From the cell containing the given text, extract its center point as [X, Y] coordinate. 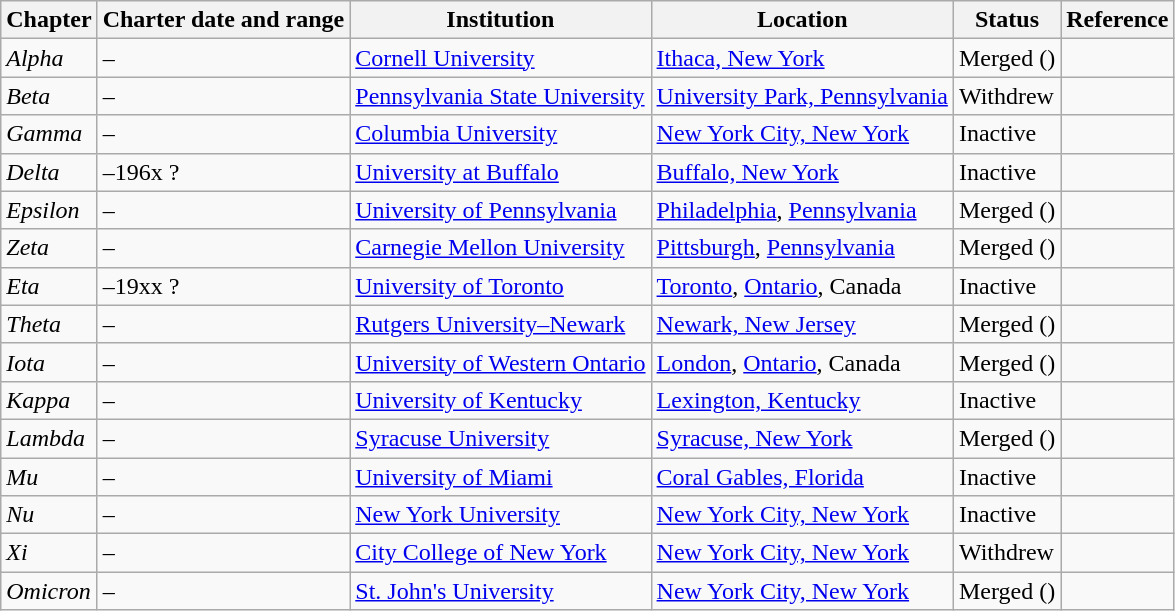
London, Ontario, Canada [802, 362]
Syracuse, New York [802, 438]
Delta [49, 172]
Theta [49, 324]
Buffalo, New York [802, 172]
University of Kentucky [500, 400]
City College of New York [500, 553]
Lambda [49, 438]
Iota [49, 362]
Epsilon [49, 210]
University of Miami [500, 477]
Toronto, Ontario, Canada [802, 286]
University Park, Pennsylvania [802, 96]
Coral Gables, Florida [802, 477]
Ithaca, New York [802, 58]
Xi [49, 553]
Status [1006, 20]
Beta [49, 96]
Pennsylvania State University [500, 96]
Institution [500, 20]
–19xx ? [224, 286]
Gamma [49, 134]
St. John's University [500, 591]
Carnegie Mellon University [500, 248]
New York University [500, 515]
Mu [49, 477]
University of Western Ontario [500, 362]
University at Buffalo [500, 172]
–196x ? [224, 172]
Philadelphia, Pennsylvania [802, 210]
University of Toronto [500, 286]
University of Pennsylvania [500, 210]
Charter date and range [224, 20]
Location [802, 20]
Columbia University [500, 134]
Zeta [49, 248]
Chapter [49, 20]
Pittsburgh, Pennsylvania [802, 248]
Newark, New Jersey [802, 324]
Omicron [49, 591]
Alpha [49, 58]
Lexington, Kentucky [802, 400]
Eta [49, 286]
Syracuse University [500, 438]
Reference [1118, 20]
Kappa [49, 400]
Nu [49, 515]
Rutgers University–Newark [500, 324]
Cornell University [500, 58]
